Detect which cell encompasses the target text, then output its [X, Y] center coordinate. 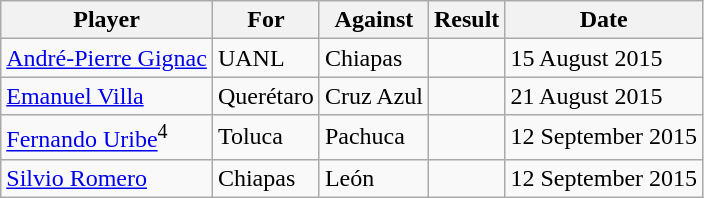
15 August 2015 [604, 58]
Toluca [266, 138]
Fernando Uribe4 [107, 138]
León [374, 178]
André-Pierre Gignac [107, 58]
UANL [266, 58]
Player [107, 20]
Emanuel Villa [107, 96]
21 August 2015 [604, 96]
For [266, 20]
Against [374, 20]
Cruz Azul [374, 96]
Querétaro [266, 96]
Silvio Romero [107, 178]
Date [604, 20]
Pachuca [374, 138]
Result [466, 20]
